Extract the [x, y] coordinate from the center of the cell holding the provided text.  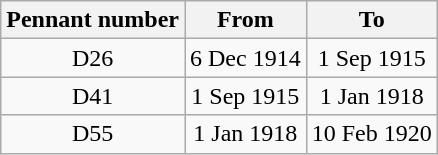
D41 [93, 96]
Pennant number [93, 20]
6 Dec 1914 [245, 58]
To [372, 20]
10 Feb 1920 [372, 134]
D55 [93, 134]
D26 [93, 58]
From [245, 20]
